Output the (x, y) coordinate of the center of the cell containing the given text.  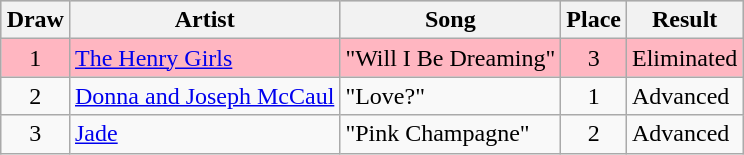
The Henry Girls (204, 58)
Place (594, 20)
Draw (35, 20)
Jade (204, 134)
Artist (204, 20)
Donna and Joseph McCaul (204, 96)
Song (450, 20)
Eliminated (685, 58)
Result (685, 20)
"Will I Be Dreaming" (450, 58)
"Pink Champagne" (450, 134)
"Love?" (450, 96)
